Extract the [x, y] coordinate from the center of the cell holding the provided text.  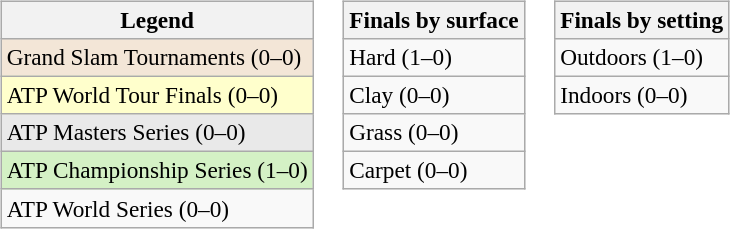
ATP Masters Series (0–0) [157, 133]
ATP World Series (0–0) [157, 208]
Carpet (0–0) [434, 171]
ATP World Tour Finals (0–0) [157, 95]
Finals by surface [434, 20]
Grand Slam Tournaments (0–0) [157, 57]
Clay (0–0) [434, 95]
Indoors (0–0) [642, 95]
Legend [157, 20]
Outdoors (1–0) [642, 57]
Finals by setting [642, 20]
Hard (1–0) [434, 57]
ATP Championship Series (1–0) [157, 171]
Grass (0–0) [434, 133]
